Return (X, Y) of the center of cell containing provided text 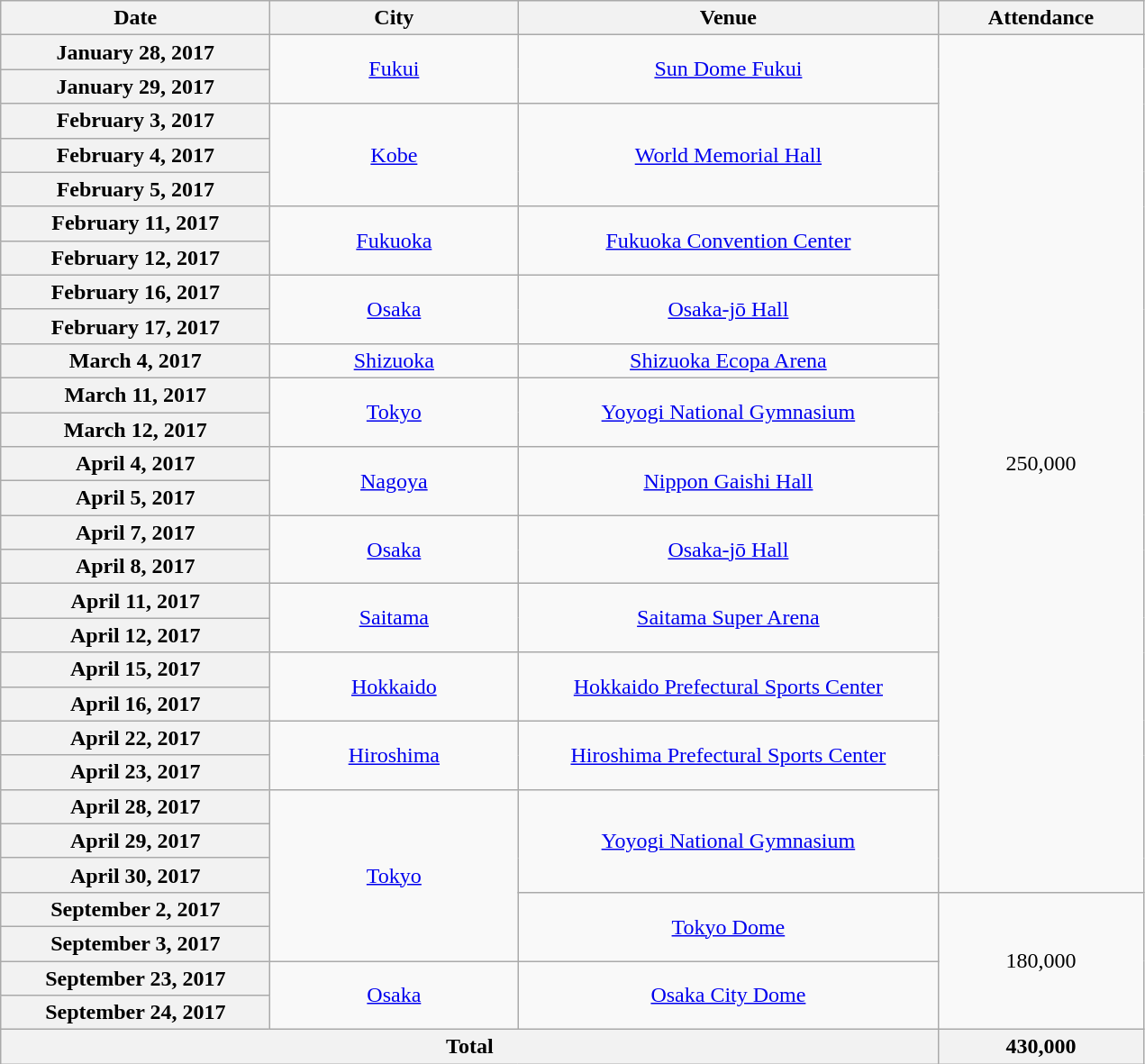
April 16, 2017 (135, 704)
February 4, 2017 (135, 155)
April 8, 2017 (135, 567)
March 12, 2017 (135, 430)
January 29, 2017 (135, 86)
World Memorial Hall (728, 155)
Fukuoka (395, 241)
Saitama (395, 618)
430,000 (1041, 1047)
September 2, 2017 (135, 909)
September 3, 2017 (135, 943)
Shizuoka Ecopa Arena (728, 360)
City (395, 18)
February 17, 2017 (135, 326)
February 11, 2017 (135, 223)
Hokkaido (395, 687)
Venue (728, 18)
April 7, 2017 (135, 532)
April 23, 2017 (135, 772)
Kobe (395, 155)
April 22, 2017 (135, 738)
April 15, 2017 (135, 669)
March 11, 2017 (135, 395)
February 12, 2017 (135, 258)
February 5, 2017 (135, 189)
February 16, 2017 (135, 292)
April 4, 2017 (135, 464)
Total (470, 1047)
Hokkaido Prefectural Sports Center (728, 687)
Hiroshima Prefectural Sports Center (728, 755)
Osaka City Dome (728, 995)
February 3, 2017 (135, 121)
January 28, 2017 (135, 52)
Shizuoka (395, 360)
Saitama Super Arena (728, 618)
Nippon Gaishi Hall (728, 481)
September 24, 2017 (135, 1013)
April 28, 2017 (135, 806)
April 12, 2017 (135, 635)
Fukuoka Convention Center (728, 241)
Date (135, 18)
Sun Dome Fukui (728, 69)
April 5, 2017 (135, 498)
Nagoya (395, 481)
Hiroshima (395, 755)
September 23, 2017 (135, 978)
180,000 (1041, 960)
April 29, 2017 (135, 841)
Tokyo Dome (728, 926)
April 30, 2017 (135, 875)
Attendance (1041, 18)
April 11, 2017 (135, 601)
250,000 (1041, 464)
Fukui (395, 69)
March 4, 2017 (135, 360)
